Extract the [X, Y] coordinate from the center of the cell holding the provided text.  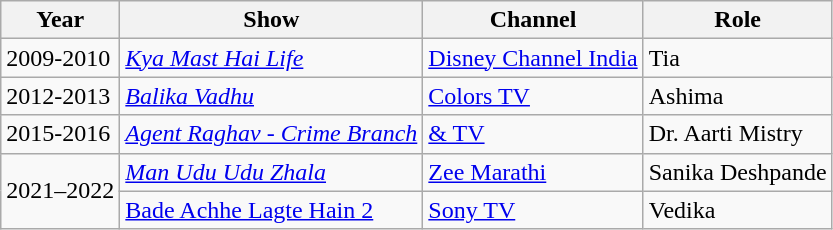
Ashima [738, 96]
Dr. Aarti Mistry [738, 134]
Man Udu Udu Zhala [272, 172]
Tia [738, 58]
& TV [533, 134]
Sanika Deshpande [738, 172]
Role [738, 20]
2009-2010 [60, 58]
Vedika [738, 210]
Channel [533, 20]
Bade Achhe Lagte Hain 2 [272, 210]
Year [60, 20]
Disney Channel India [533, 58]
Show [272, 20]
Sony TV [533, 210]
2012-2013 [60, 96]
2021–2022 [60, 191]
Zee Marathi [533, 172]
Colors TV [533, 96]
Balika Vadhu [272, 96]
2015-2016 [60, 134]
Kya Mast Hai Life [272, 58]
Agent Raghav - Crime Branch [272, 134]
